Locate the cell with the specified text and output its [X, Y] center coordinate. 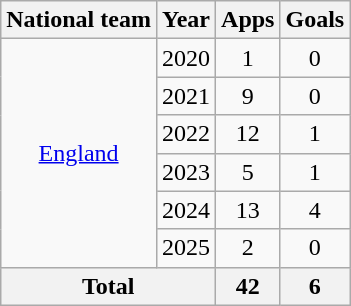
2025 [186, 248]
4 [315, 210]
13 [248, 210]
2024 [186, 210]
2020 [186, 58]
9 [248, 96]
6 [315, 286]
2022 [186, 134]
England [79, 153]
42 [248, 286]
Apps [248, 20]
Total [108, 286]
2023 [186, 172]
National team [79, 20]
Goals [315, 20]
2 [248, 248]
Year [186, 20]
2021 [186, 96]
5 [248, 172]
12 [248, 134]
